Scan for the cell matching the given text and deliver its (X, Y) coordinate at center. 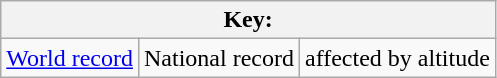
affected by altitude (397, 58)
National record (218, 58)
World record (70, 58)
Key: (248, 20)
